Output the [X, Y] coordinate of the center of the cell containing the given text.  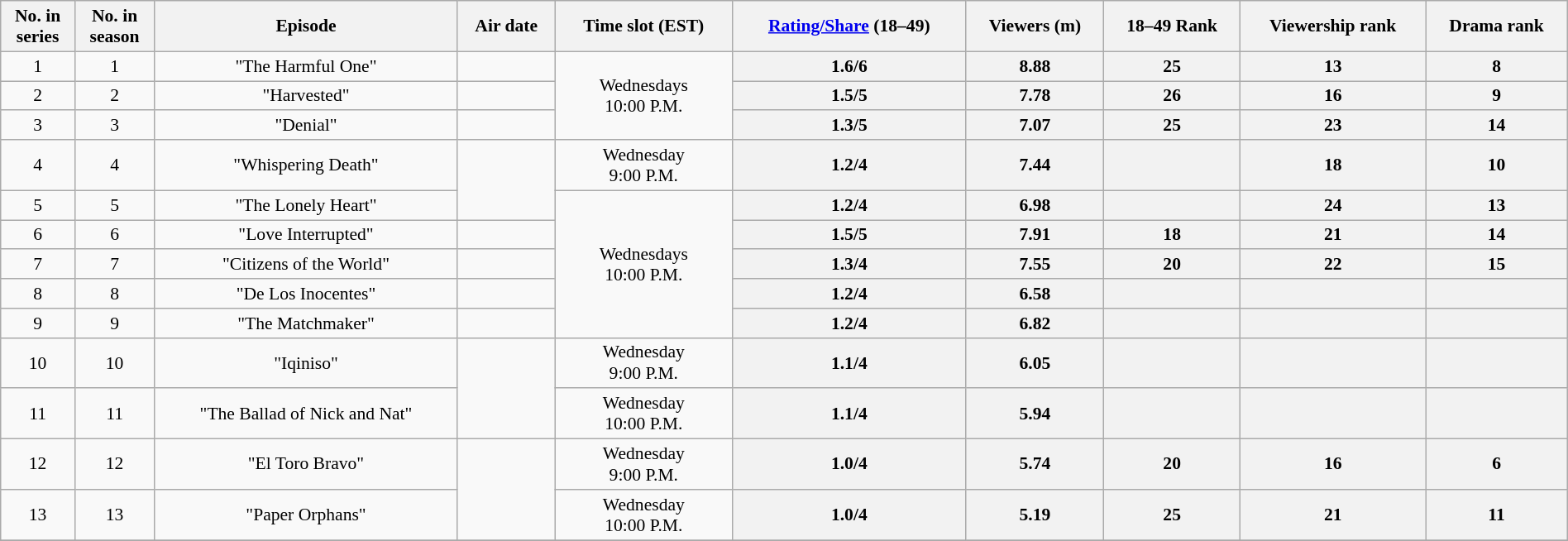
Viewers (m) [1035, 26]
6.98 [1035, 205]
22 [1332, 265]
6.82 [1035, 323]
7.55 [1035, 265]
"El Toro Bravo" [306, 465]
"Harvested" [306, 96]
Episode [306, 26]
Viewership rank [1332, 26]
7.07 [1035, 126]
1.3/4 [849, 265]
18–49 Rank [1173, 26]
24 [1332, 205]
Air date [506, 26]
"De Los Inocentes" [306, 294]
"The Harmful One" [306, 66]
"Paper Orphans" [306, 515]
"Citizens of the World" [306, 265]
"The Lonely Heart" [306, 205]
5.74 [1035, 465]
1.6/6 [849, 66]
6.58 [1035, 294]
15 [1497, 265]
23 [1332, 126]
No. inseason [114, 26]
Drama rank [1497, 26]
5.19 [1035, 515]
"The Ballad of Nick and Nat" [306, 414]
"Whispering Death" [306, 165]
5.94 [1035, 414]
"Iqiniso" [306, 362]
"Love Interrupted" [306, 235]
7.44 [1035, 165]
No. inseries [38, 26]
"Denial" [306, 126]
26 [1173, 96]
Rating/Share (18–49) [849, 26]
1.3/5 [849, 126]
6.05 [1035, 362]
Time slot (EST) [643, 26]
"The Matchmaker" [306, 323]
8.88 [1035, 66]
7.91 [1035, 235]
7.78 [1035, 96]
